Scan for the cell matching the given text and deliver its [X, Y] coordinate at center. 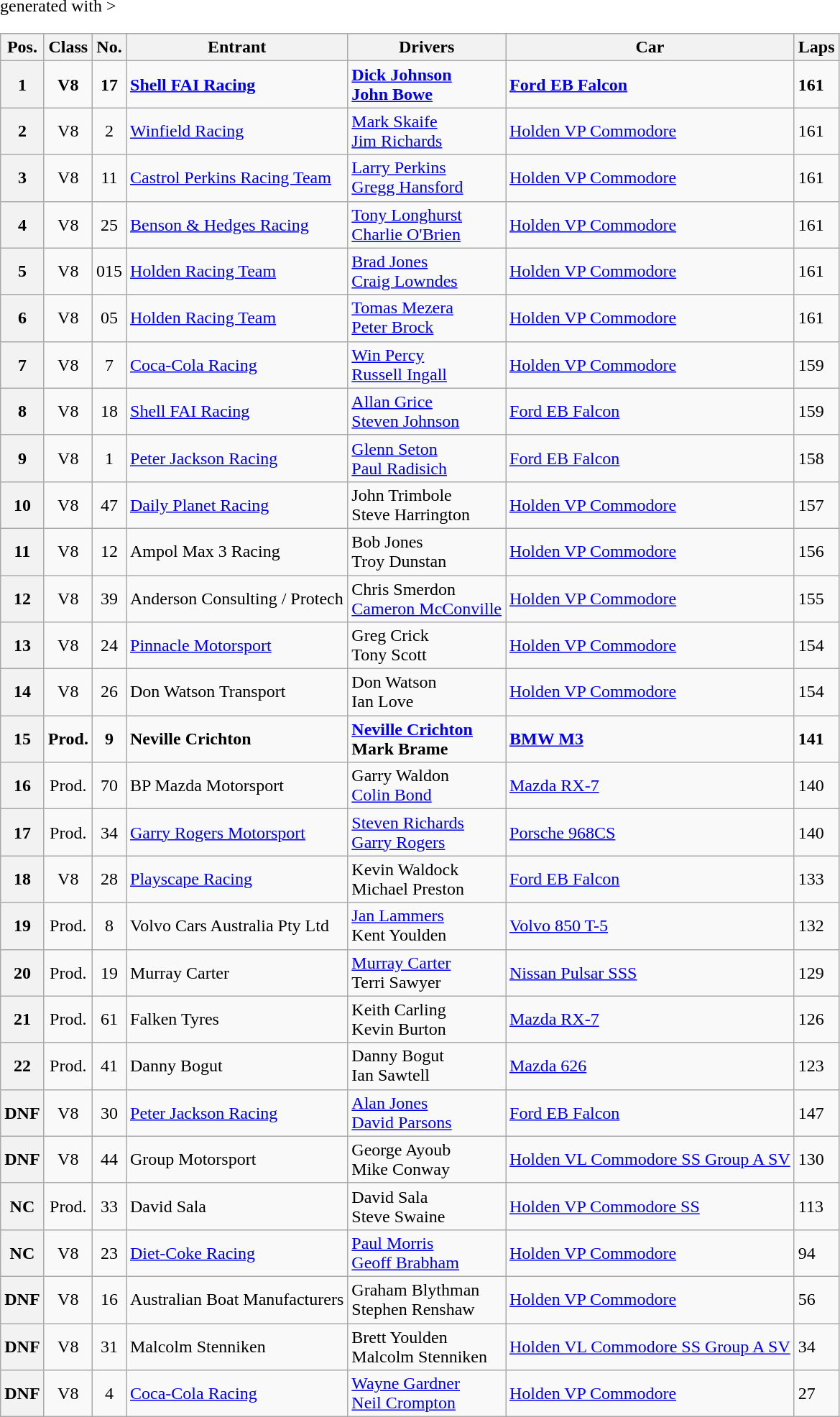
3 [22, 178]
015 [109, 272]
Group Motorsport [237, 1160]
31 [109, 1347]
Murray Carter Terri Sawyer [427, 973]
Jan Lammers Kent Youlden [427, 926]
Mazda 626 [650, 1066]
David Sala [237, 1206]
126 [816, 1019]
Volvo 850 T-5 [650, 926]
Keith Carling Kevin Burton [427, 1019]
Danny Bogut Ian Sawtell [427, 1066]
20 [22, 973]
Car [650, 47]
147 [816, 1112]
Diet-Coke Racing [237, 1253]
21 [22, 1019]
6 [22, 318]
Malcolm Stenniken [237, 1347]
Nissan Pulsar SSS [650, 973]
Holden VP Commodore SS [650, 1206]
Bob Jones Troy Dunstan [427, 552]
05 [109, 318]
Kevin Waldock Michael Preston [427, 880]
129 [816, 973]
Wayne Gardner Neil Crompton [427, 1394]
No. [109, 47]
133 [816, 880]
Class [68, 47]
113 [816, 1206]
Greg Crick Tony Scott [427, 645]
Paul Morris Geoff Brabham [427, 1253]
41 [109, 1066]
Brad Jones Craig Lowndes [427, 272]
Neville Crichton [237, 739]
Brett Youlden Malcolm Stenniken [427, 1347]
94 [816, 1253]
Dick Johnson John Bowe [427, 85]
70 [109, 786]
33 [109, 1206]
Benson & Hedges Racing [237, 224]
23 [109, 1253]
Glenn Seton Paul Radisich [427, 458]
Porsche 968CS [650, 832]
158 [816, 458]
Don Watson Ian Love [427, 693]
Tomas Mezera Peter Brock [427, 318]
44 [109, 1160]
John Trimbole Steve Harrington [427, 504]
Win Percy Russell Ingall [427, 365]
BMW M3 [650, 739]
Castrol Perkins Racing Team [237, 178]
Larry Perkins Gregg Hansford [427, 178]
Pinnacle Motorsport [237, 645]
30 [109, 1112]
George Ayoub Mike Conway [427, 1160]
Allan Grice Steven Johnson [427, 411]
Ampol Max 3 Racing [237, 552]
Graham Blythman Stephen Renshaw [427, 1299]
25 [109, 224]
Neville Crichton Mark Brame [427, 739]
Mark Skaife Jim Richards [427, 131]
Winfield Racing [237, 131]
157 [816, 504]
Playscape Racing [237, 880]
Steven Richards Garry Rogers [427, 832]
10 [22, 504]
Alan Jones David Parsons [427, 1112]
Danny Bogut [237, 1066]
Pos. [22, 47]
Australian Boat Manufacturers [237, 1299]
15 [22, 739]
14 [22, 693]
Laps [816, 47]
Chris Smerdon Cameron McConville [427, 598]
BP Mazda Motorsport [237, 786]
Garry Rogers Motorsport [237, 832]
47 [109, 504]
Drivers [427, 47]
28 [109, 880]
David Sala Steve Swaine [427, 1206]
123 [816, 1066]
13 [22, 645]
Garry Waldon Colin Bond [427, 786]
26 [109, 693]
27 [816, 1394]
Murray Carter [237, 973]
Tony Longhurst Charlie O'Brien [427, 224]
61 [109, 1019]
Volvo Cars Australia Pty Ltd [237, 926]
24 [109, 645]
132 [816, 926]
5 [22, 272]
155 [816, 598]
156 [816, 552]
Falken Tyres [237, 1019]
Don Watson Transport [237, 693]
141 [816, 739]
56 [816, 1299]
39 [109, 598]
Anderson Consulting / Protech [237, 598]
130 [816, 1160]
Entrant [237, 47]
22 [22, 1066]
Daily Planet Racing [237, 504]
